Search for the cell housing the specified text and yield its [X, Y] center coordinate. 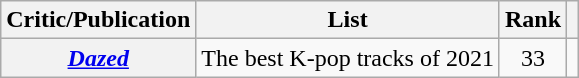
Rank [532, 20]
33 [532, 58]
Dazed [98, 58]
The best K-pop tracks of 2021 [348, 58]
List [348, 20]
Critic/Publication [98, 20]
